Return [x, y] of the center of cell containing provided text 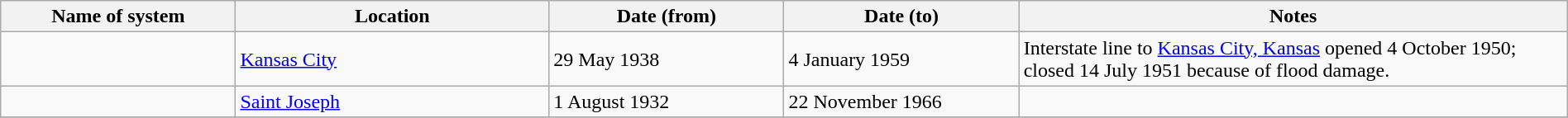
Location [392, 17]
Kansas City [392, 59]
Notes [1293, 17]
Date (to) [901, 17]
Interstate line to Kansas City, Kansas opened 4 October 1950; closed 14 July 1951 because of flood damage. [1293, 59]
Saint Joseph [392, 101]
Name of system [118, 17]
29 May 1938 [667, 59]
Date (from) [667, 17]
1 August 1932 [667, 101]
22 November 1966 [901, 101]
4 January 1959 [901, 59]
